Scan for the cell matching the given text and deliver its [X, Y] coordinate at center. 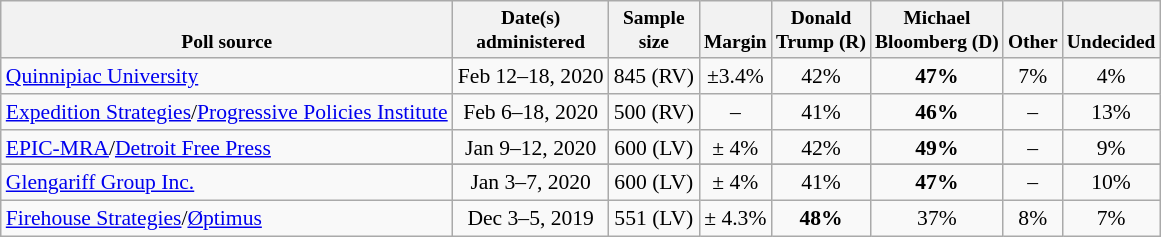
Other [1032, 30]
551 (LV) [654, 219]
845 (RV) [654, 76]
Poll source [227, 30]
Date(s)administered [531, 30]
500 (RV) [654, 112]
10% [1111, 183]
MichaelBloomberg (D) [936, 30]
Glengariff Group Inc. [227, 183]
Undecided [1111, 30]
Jan 9–12, 2020 [531, 148]
Feb 6–18, 2020 [531, 112]
EPIC-MRA/Detroit Free Press [227, 148]
13% [1111, 112]
Expedition Strategies/Progressive Policies Institute [227, 112]
9% [1111, 148]
46% [936, 112]
4% [1111, 76]
± 4.3% [735, 219]
Firehouse Strategies/Øptimus [227, 219]
±3.4% [735, 76]
Jan 3–7, 2020 [531, 183]
Quinnipiac University [227, 76]
Margin [735, 30]
37% [936, 219]
Feb 12–18, 2020 [531, 76]
8% [1032, 219]
Samplesize [654, 30]
Dec 3–5, 2019 [531, 219]
48% [820, 219]
DonaldTrump (R) [820, 30]
49% [936, 148]
